Pinpoint the cell where the given text exists, returning its [x, y] midpoint coordinate. 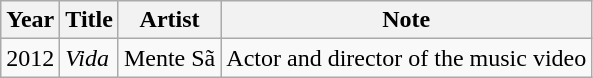
Title [90, 20]
Artist [169, 20]
Mente Sã [169, 58]
Actor and director of the music video [406, 58]
2012 [30, 58]
Year [30, 20]
Note [406, 20]
Vida [90, 58]
